Provide the [X, Y] coordinate of the cell's center where the given text is located.  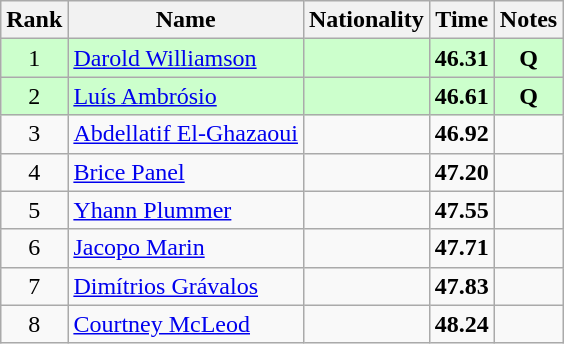
Darold Williamson [186, 58]
47.20 [462, 172]
Nationality [366, 20]
Brice Panel [186, 172]
Rank [34, 20]
Dimítrios Grávalos [186, 286]
5 [34, 210]
47.83 [462, 286]
6 [34, 248]
46.61 [462, 96]
4 [34, 172]
46.92 [462, 134]
47.71 [462, 248]
Time [462, 20]
Abdellatif El-Ghazaoui [186, 134]
1 [34, 58]
3 [34, 134]
46.31 [462, 58]
7 [34, 286]
Jacopo Marin [186, 248]
Courtney McLeod [186, 324]
48.24 [462, 324]
Luís Ambrósio [186, 96]
47.55 [462, 210]
8 [34, 324]
2 [34, 96]
Name [186, 20]
Yhann Plummer [186, 210]
Notes [528, 20]
